Provide the (X, Y) coordinate of the cell's center where the given text is located.  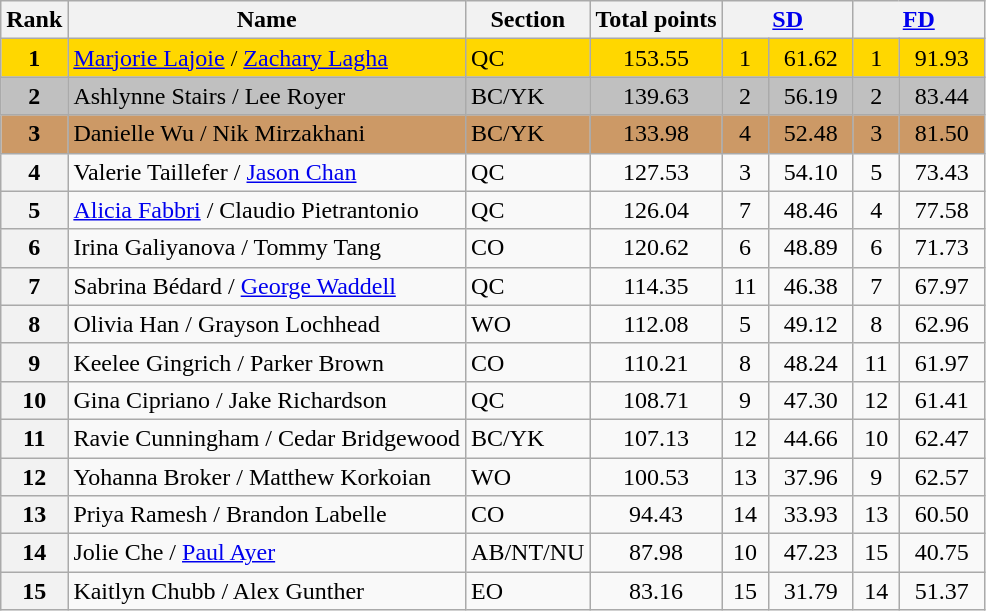
114.35 (656, 286)
126.04 (656, 210)
37.96 (810, 477)
94.43 (656, 515)
153.55 (656, 58)
81.50 (942, 134)
Valerie Taillefer / Jason Chan (267, 172)
56.19 (810, 96)
Ashlynne Stairs / Lee Royer (267, 96)
54.10 (810, 172)
48.89 (810, 248)
112.08 (656, 324)
139.63 (656, 96)
133.98 (656, 134)
48.46 (810, 210)
FD (918, 20)
51.37 (942, 591)
Total points (656, 20)
Olivia Han / Grayson Lochhead (267, 324)
127.53 (656, 172)
83.16 (656, 591)
46.38 (810, 286)
108.71 (656, 400)
Ravie Cunningham / Cedar Bridgewood (267, 438)
67.97 (942, 286)
Name (267, 20)
47.23 (810, 553)
44.66 (810, 438)
48.24 (810, 362)
100.53 (656, 477)
52.48 (810, 134)
71.73 (942, 248)
Gina Cipriano / Jake Richardson (267, 400)
120.62 (656, 248)
60.50 (942, 515)
61.97 (942, 362)
AB/NT/NU (528, 553)
SD (788, 20)
61.62 (810, 58)
Priya Ramesh / Brandon Labelle (267, 515)
61.41 (942, 400)
40.75 (942, 553)
107.13 (656, 438)
110.21 (656, 362)
Marjorie Lajoie / Zachary Lagha (267, 58)
EO (528, 591)
Section (528, 20)
62.96 (942, 324)
Sabrina Bédard / George Waddell (267, 286)
91.93 (942, 58)
Alicia Fabbri / Claudio Pietrantonio (267, 210)
62.57 (942, 477)
Jolie Che / Paul Ayer (267, 553)
Keelee Gingrich / Parker Brown (267, 362)
Kaitlyn Chubb / Alex Gunther (267, 591)
Danielle Wu / Nik Mirzakhani (267, 134)
Irina Galiyanova / Tommy Tang (267, 248)
87.98 (656, 553)
73.43 (942, 172)
83.44 (942, 96)
Rank (34, 20)
Yohanna Broker / Matthew Korkoian (267, 477)
62.47 (942, 438)
77.58 (942, 210)
47.30 (810, 400)
49.12 (810, 324)
31.79 (810, 591)
33.93 (810, 515)
